Pinpoint the cell where the given text exists, returning its (X, Y) midpoint coordinate. 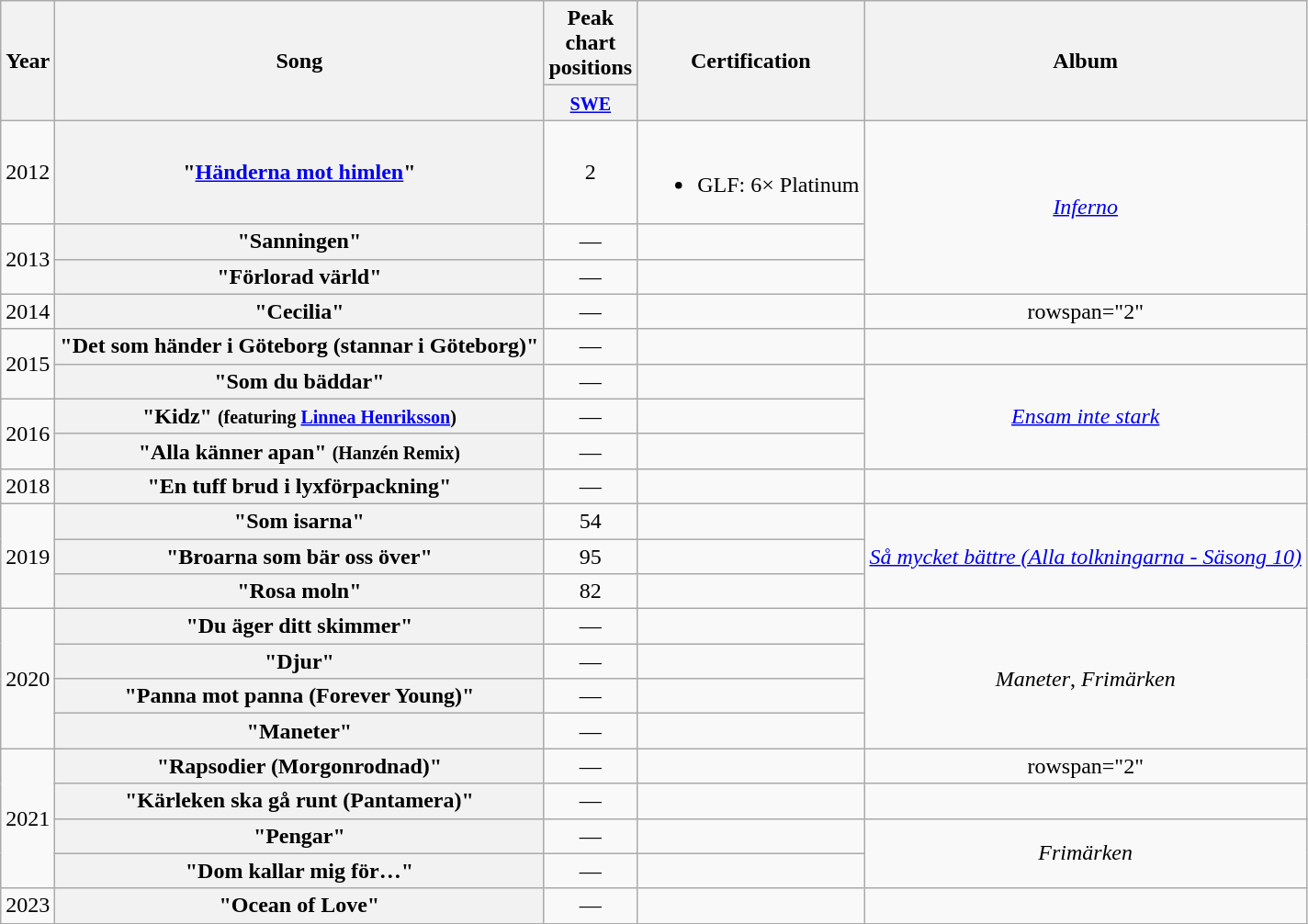
"Kidz" (featuring Linnea Henriksson) (299, 416)
"Du äger ditt skimmer" (299, 626)
Peak chart positions (591, 43)
Maneter, Frimärken (1086, 679)
2021 (28, 818)
"Förlorad värld" (299, 276)
Song (299, 61)
"Kärleken ska gå runt (Pantamera)" (299, 801)
2023 (28, 906)
"Broarna som bär oss över" (299, 556)
2014 (28, 311)
"Som isarna" (299, 521)
"Som du bäddar" (299, 381)
2019 (28, 556)
Certification (751, 61)
"Det som händer i Göteborg (stannar i Göteborg)" (299, 346)
"Rapsodier (Morgonrodnad)" (299, 766)
"Alla känner apan" (Hanzén Remix) (299, 451)
"Cecilia" (299, 311)
"Panna mot panna (Forever Young)" (299, 696)
SWE (591, 103)
82 (591, 592)
"Sanningen" (299, 242)
"Rosa moln" (299, 592)
2012 (28, 173)
"Händerna mot himlen" (299, 173)
Album (1086, 61)
2 (591, 173)
"Djur" (299, 661)
Year (28, 61)
"Pengar" (299, 836)
2018 (28, 486)
2013 (28, 259)
GLF: 6× Platinum (751, 173)
"Dom kallar mig för…" (299, 871)
54 (591, 521)
Så mycket bättre (Alla tolkningarna - Säsong 10) (1086, 556)
"En tuff brud i lyxförpackning" (299, 486)
"Ocean of Love" (299, 906)
2015 (28, 364)
"Maneter" (299, 731)
Frimärken (1086, 853)
Ensam inte stark (1086, 416)
95 (591, 556)
2020 (28, 679)
2016 (28, 434)
Inferno (1086, 208)
